Find where the given text appears and provide that cell's center as [x, y] coordinate. 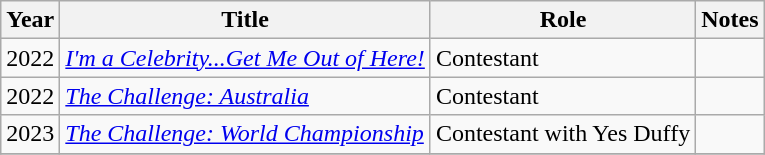
I'm a Celebrity...Get Me Out of Here! [246, 58]
The Challenge: World Championship [246, 134]
2023 [30, 134]
The Challenge: Australia [246, 96]
Role [562, 20]
Title [246, 20]
Year [30, 20]
Notes [730, 20]
Contestant with Yes Duffy [562, 134]
